Detect which cell encompasses the target text, then output its (X, Y) center coordinate. 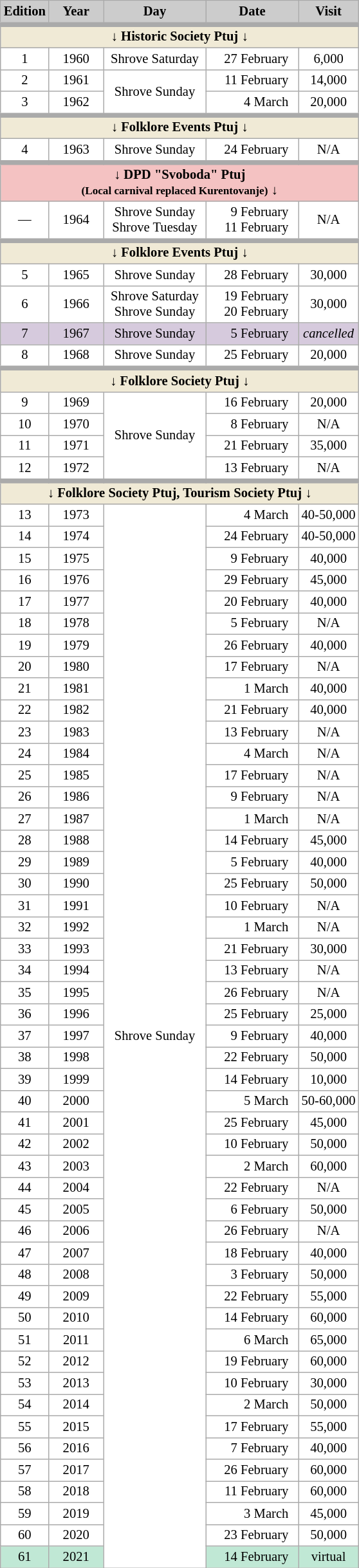
1999 (76, 1079)
1980 (76, 667)
55 (24, 1427)
12 (24, 468)
1993 (76, 949)
2012 (76, 1362)
6,000 (329, 59)
35,000 (329, 446)
19 February (252, 1362)
↓ Historic Society Ptuj ↓ (180, 36)
3 (24, 103)
6 (24, 304)
8 February (252, 424)
1996 (76, 1014)
2019 (76, 1513)
18 (24, 623)
29 (24, 862)
1998 (76, 1057)
48 (24, 1275)
1966 (76, 304)
1989 (76, 862)
50 (24, 1318)
40 (24, 1101)
Day (155, 12)
4 (24, 150)
1971 (76, 446)
Year (76, 12)
2018 (76, 1491)
9 (24, 403)
1969 (76, 403)
2013 (76, 1383)
30 (24, 884)
27 (24, 819)
2016 (76, 1448)
33 (24, 949)
Shrove Saturday (155, 59)
43 (24, 1166)
↓ DPD "Svoboda" Ptuj(Local carnival replaced Kurentovanje) ↓ (180, 181)
23 (24, 732)
19 (24, 645)
5 (24, 275)
14 (24, 536)
1977 (76, 601)
23 February (252, 1535)
1995 (76, 992)
1990 (76, 884)
52 (24, 1362)
1978 (76, 623)
2017 (76, 1470)
28 February (252, 275)
Edition (24, 12)
8 (24, 356)
1975 (76, 558)
36 (24, 1014)
65,000 (329, 1340)
7 February (252, 1448)
5 March (252, 1101)
32 (24, 927)
26 (24, 797)
49 (24, 1296)
1988 (76, 841)
21 (24, 689)
1981 (76, 689)
9 February 11 February (252, 220)
58 (24, 1491)
2007 (76, 1253)
1992 (76, 927)
2 (24, 80)
1986 (76, 797)
29 February (252, 580)
1963 (76, 150)
1994 (76, 971)
31 (24, 906)
38 (24, 1057)
Shrove SaturdayShrove Sunday (155, 304)
1983 (76, 732)
3 February (252, 1275)
22 (24, 710)
cancelled (329, 334)
2002 (76, 1144)
16 (24, 580)
47 (24, 1253)
20 February (252, 601)
37 (24, 1036)
54 (24, 1405)
2009 (76, 1296)
2004 (76, 1188)
1991 (76, 906)
1974 (76, 536)
61 (24, 1557)
10,000 (329, 1079)
25 (24, 775)
2000 (76, 1101)
24 (24, 754)
1985 (76, 775)
34 (24, 971)
6 March (252, 1340)
25,000 (329, 1014)
2015 (76, 1427)
1 (24, 59)
46 (24, 1231)
18 February (252, 1253)
2005 (76, 1210)
53 (24, 1383)
1970 (76, 424)
1967 (76, 334)
2020 (76, 1535)
1997 (76, 1036)
2001 (76, 1122)
15 (24, 558)
14,000 (329, 80)
1982 (76, 710)
2006 (76, 1231)
↓ Folklore Society Ptuj ↓ (180, 379)
1965 (76, 275)
2010 (76, 1318)
59 (24, 1513)
1979 (76, 645)
virtual (329, 1557)
39 (24, 1079)
44 (24, 1188)
2003 (76, 1166)
— (24, 220)
27 February (252, 59)
1968 (76, 356)
28 (24, 841)
1984 (76, 754)
35 (24, 992)
2021 (76, 1557)
1961 (76, 80)
2011 (76, 1340)
1972 (76, 468)
1964 (76, 220)
1987 (76, 819)
2014 (76, 1405)
20 (24, 667)
19 February 20 February (252, 304)
51 (24, 1340)
50-60,000 (329, 1101)
1960 (76, 59)
17 (24, 601)
42 (24, 1144)
1976 (76, 580)
↓ Folklore Society Ptuj, Tourism Society Ptuj ↓ (180, 493)
2008 (76, 1275)
Shrove SundayShrove Tuesday (155, 220)
57 (24, 1470)
13 (24, 515)
60 (24, 1535)
45 (24, 1210)
Date (252, 12)
6 February (252, 1210)
10 (24, 424)
56 (24, 1448)
1962 (76, 103)
41 (24, 1122)
1973 (76, 515)
3 March (252, 1513)
7 (24, 334)
11 (24, 446)
Visit (329, 12)
16 February (252, 403)
